Identify which cell holds the provided text, then report its [X, Y] central coordinate. 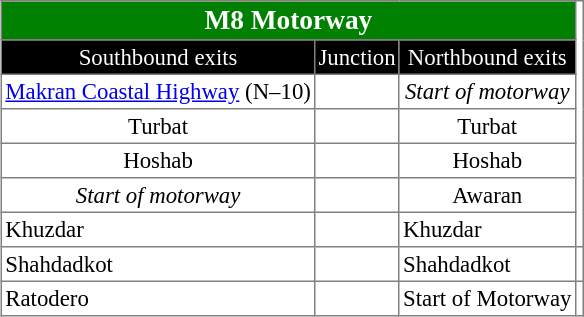
Northbound exits [487, 57]
Makran Coastal Highway (N–10) [158, 91]
Junction [358, 57]
Start of Motorway [487, 298]
Ratodero [158, 298]
Awaran [487, 195]
Southbound exits [158, 57]
M8 Motorway [289, 20]
